Output the [X, Y] coordinate of the center of the cell containing the given text.  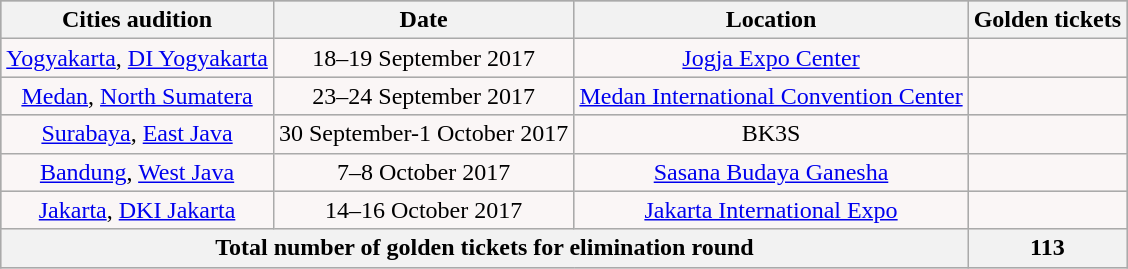
23–24 September 2017 [424, 96]
Medan International Convention Center [771, 96]
18–19 September 2017 [424, 58]
Jakarta, DKI Jakarta [138, 210]
Golden tickets [1047, 20]
Surabaya, East Java [138, 134]
30 September-1 October 2017 [424, 134]
Yogyakarta, DI Yogyakarta [138, 58]
BK3S [771, 134]
Jakarta International Expo [771, 210]
7–8 October 2017 [424, 172]
Cities audition [138, 20]
Bandung, West Java [138, 172]
Location [771, 20]
113 [1047, 248]
Date [424, 20]
Medan, North Sumatera [138, 96]
14–16 October 2017 [424, 210]
Sasana Budaya Ganesha [771, 172]
Total number of golden tickets for elimination round [484, 248]
Jogja Expo Center [771, 58]
